Provide the [x, y] coordinate of the cell's center where the given text is located.  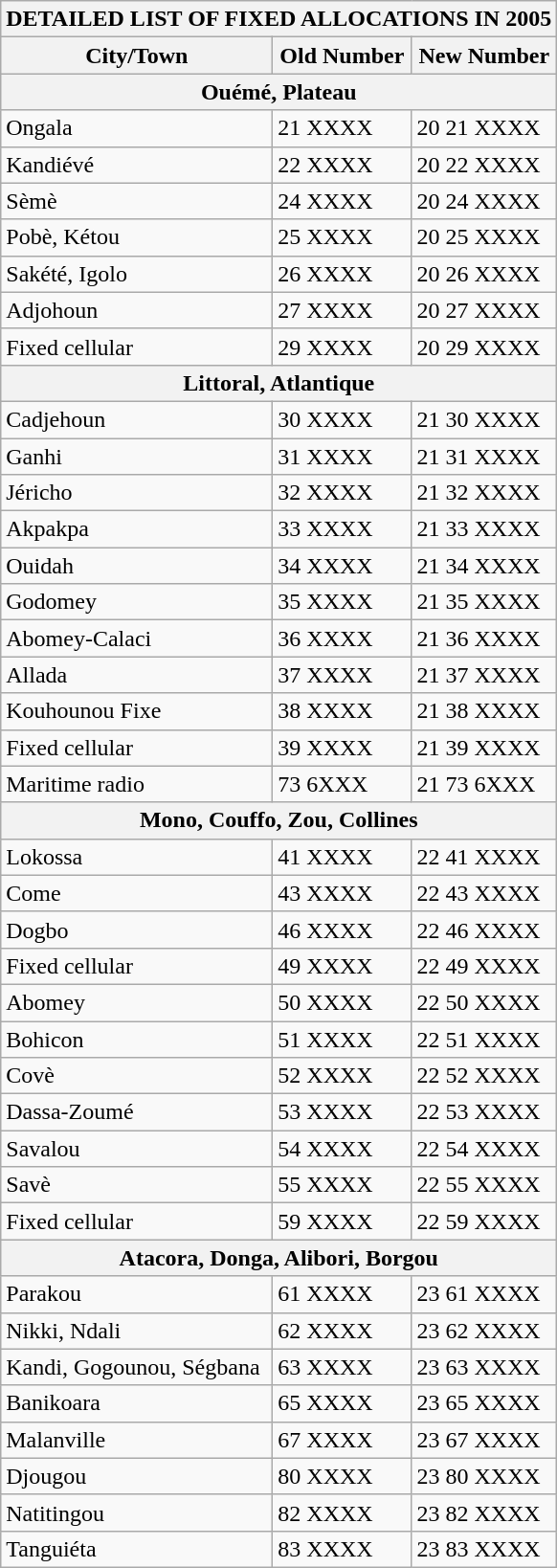
Ongala [137, 128]
23 65 XXXX [484, 1403]
Dogbo [137, 930]
21 37 XXXX [484, 675]
21 36 XXXX [484, 638]
31 XXXX [343, 457]
Sakété, Igolo [137, 274]
Bohicon [137, 1039]
DETAILED LIST OF FIXED ALLOCATIONS IN 2005 [279, 19]
29 XXXX [343, 347]
Maritime radio [137, 784]
21 30 XXXX [484, 419]
23 61 XXXX [484, 1294]
34 XXXX [343, 566]
21 39 XXXX [484, 748]
Allada [137, 675]
37 XXXX [343, 675]
73 6XXX [343, 784]
22 46 XXXX [484, 930]
51 XXXX [343, 1039]
Malanville [137, 1440]
22 55 XXXX [484, 1185]
21 34 XXXX [484, 566]
Ouémé, Plateau [279, 92]
21 32 XXXX [484, 493]
23 67 XXXX [484, 1440]
Tanguiéta [137, 1549]
Savè [137, 1185]
Abomey [137, 1002]
Jéricho [137, 493]
24 XXXX [343, 201]
Natitingou [137, 1512]
22 41 XXXX [484, 857]
Kandiévé [137, 165]
Akpakpa [137, 529]
41 XXXX [343, 857]
21 73 6XXX [484, 784]
32 XXXX [343, 493]
Godomey [137, 602]
35 XXXX [343, 602]
23 62 XXXX [484, 1331]
Cadjehoun [137, 419]
23 63 XXXX [484, 1367]
Sèmè [137, 201]
55 XXXX [343, 1185]
49 XXXX [343, 966]
Nikki, Ndali [137, 1331]
26 XXXX [343, 274]
39 XXXX [343, 748]
36 XXXX [343, 638]
59 XXXX [343, 1221]
21 XXXX [343, 128]
20 27 XXXX [484, 310]
Covè [137, 1076]
22 51 XXXX [484, 1039]
22 59 XXXX [484, 1221]
21 33 XXXX [484, 529]
46 XXXX [343, 930]
Littoral, Atlantique [279, 383]
22 XXXX [343, 165]
Adjohoun [137, 310]
65 XXXX [343, 1403]
20 22 XXXX [484, 165]
Parakou [137, 1294]
Come [137, 893]
Ganhi [137, 457]
27 XXXX [343, 310]
30 XXXX [343, 419]
Kandi, Gogounou, Ségbana [137, 1367]
Lokossa [137, 857]
43 XXXX [343, 893]
Kouhounou Fixe [137, 711]
63 XXXX [343, 1367]
City/Town [137, 56]
50 XXXX [343, 1002]
New Number [484, 56]
Djougou [137, 1476]
22 53 XXXX [484, 1112]
54 XXXX [343, 1149]
23 83 XXXX [484, 1549]
82 XXXX [343, 1512]
22 49 XXXX [484, 966]
67 XXXX [343, 1440]
21 35 XXXX [484, 602]
20 25 XXXX [484, 237]
20 21 XXXX [484, 128]
Ouidah [137, 566]
Atacora, Donga, Alibori, Borgou [279, 1258]
83 XXXX [343, 1549]
Pobè, Kétou [137, 237]
23 82 XXXX [484, 1512]
22 52 XXXX [484, 1076]
20 26 XXXX [484, 274]
21 31 XXXX [484, 457]
25 XXXX [343, 237]
53 XXXX [343, 1112]
22 54 XXXX [484, 1149]
Mono, Couffo, Zou, Collines [279, 820]
Savalou [137, 1149]
Old Number [343, 56]
Dassa-Zoumé [137, 1112]
80 XXXX [343, 1476]
33 XXXX [343, 529]
22 43 XXXX [484, 893]
62 XXXX [343, 1331]
23 80 XXXX [484, 1476]
Abomey-Calaci [137, 638]
52 XXXX [343, 1076]
38 XXXX [343, 711]
20 24 XXXX [484, 201]
Banikoara [137, 1403]
20 29 XXXX [484, 347]
61 XXXX [343, 1294]
21 38 XXXX [484, 711]
22 50 XXXX [484, 1002]
